Provide the [x, y] coordinate of the cell's center where the given text is located.  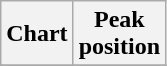
Peakposition [119, 34]
Chart [37, 34]
